Provide the [X, Y] coordinate of the cell's center where the given text is located.  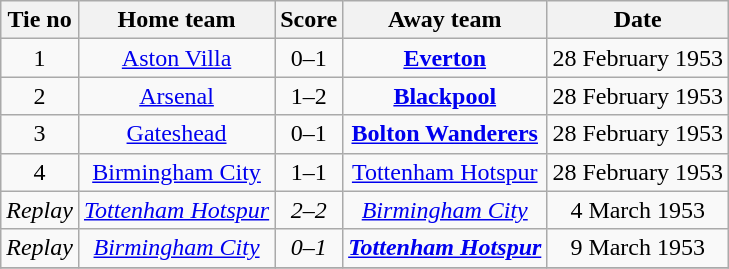
Blackpool [445, 96]
Away team [445, 20]
9 March 1953 [638, 248]
Bolton Wanderers [445, 134]
Aston Villa [176, 58]
Home team [176, 20]
2 [40, 96]
Tie no [40, 20]
Date [638, 20]
Score [309, 20]
2–2 [309, 210]
4 March 1953 [638, 210]
4 [40, 172]
Gateshead [176, 134]
Arsenal [176, 96]
1–2 [309, 96]
1 [40, 58]
Everton [445, 58]
1–1 [309, 172]
3 [40, 134]
